Find where the given text appears and provide that cell's center as (X, Y) coordinate. 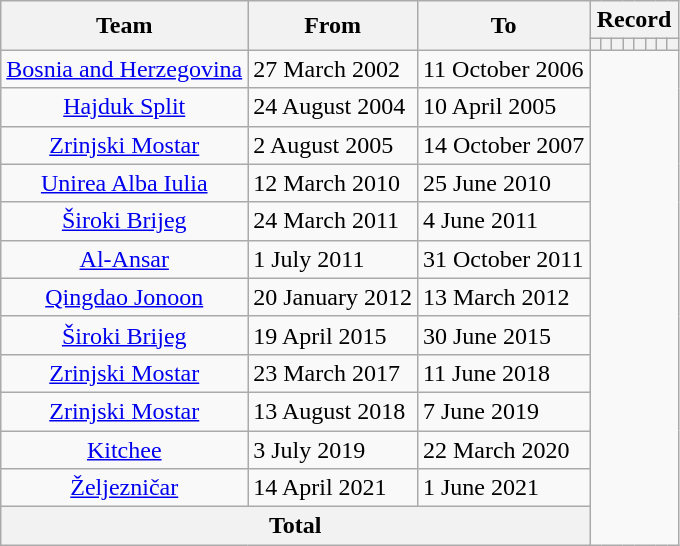
4 June 2011 (503, 221)
22 March 2020 (503, 449)
Kitchee (124, 449)
30 June 2015 (503, 335)
31 October 2011 (503, 259)
24 August 2004 (333, 107)
3 July 2019 (333, 449)
13 August 2018 (333, 411)
Unirea Alba Iulia (124, 183)
12 March 2010 (333, 183)
To (503, 26)
23 March 2017 (333, 373)
Bosnia and Herzegovina (124, 69)
Al-Ansar (124, 259)
14 October 2007 (503, 145)
7 June 2019 (503, 411)
10 April 2005 (503, 107)
Hajduk Split (124, 107)
19 April 2015 (333, 335)
11 October 2006 (503, 69)
Total (296, 526)
Qingdao Jonoon (124, 297)
2 August 2005 (333, 145)
24 March 2011 (333, 221)
14 April 2021 (333, 488)
Team (124, 26)
1 July 2011 (333, 259)
13 March 2012 (503, 297)
11 June 2018 (503, 373)
1 June 2021 (503, 488)
20 January 2012 (333, 297)
From (333, 26)
27 March 2002 (333, 69)
25 June 2010 (503, 183)
Record (634, 20)
Željezničar (124, 488)
